Detect which cell encompasses the target text, then output its (x, y) center coordinate. 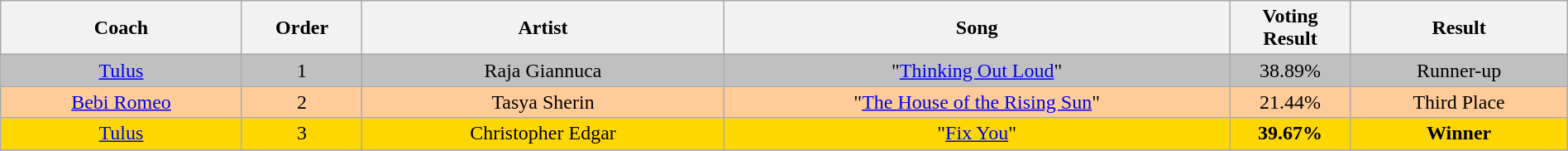
38.89% (1290, 71)
Third Place (1459, 102)
21.44% (1290, 102)
Song (977, 28)
Runner-up (1459, 71)
3 (302, 134)
2 (302, 102)
Result (1459, 28)
1 (302, 71)
39.67% (1290, 134)
Christopher Edgar (543, 134)
Winner (1459, 134)
Coach (121, 28)
Tasya Sherin (543, 102)
Artist (543, 28)
"Fix You" (977, 134)
Bebi Romeo (121, 102)
Order (302, 28)
"The House of the Rising Sun" (977, 102)
"Thinking Out Loud" (977, 71)
Voting Result (1290, 28)
Raja Giannuca (543, 71)
